Scan for the cell matching the given text and deliver its [x, y] coordinate at center. 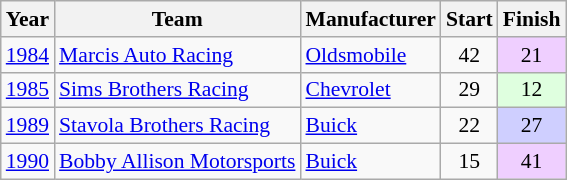
Manufacturer [370, 19]
21 [532, 55]
Team [177, 19]
12 [532, 90]
42 [470, 55]
15 [470, 162]
Start [470, 19]
Finish [532, 19]
Stavola Brothers Racing [177, 126]
29 [470, 90]
Sims Brothers Racing [177, 90]
Oldsmobile [370, 55]
27 [532, 126]
Bobby Allison Motorsports [177, 162]
1989 [28, 126]
Marcis Auto Racing [177, 55]
1990 [28, 162]
Chevrolet [370, 90]
Year [28, 19]
41 [532, 162]
1985 [28, 90]
1984 [28, 55]
22 [470, 126]
